Identify which cell holds the provided text, then report its [x, y] central coordinate. 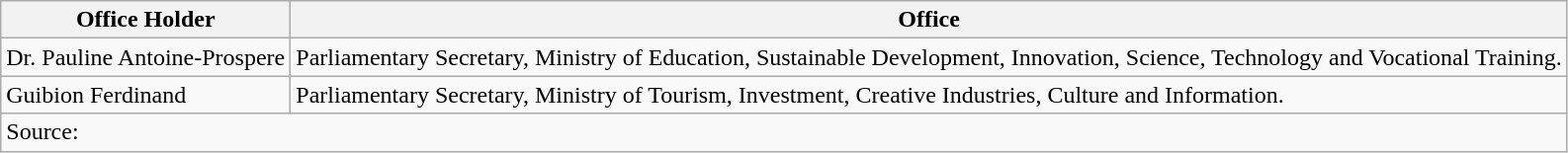
Parliamentary Secretary, Ministry of Education, Sustainable Development, Innovation, Science, Technology and Vocational Training. [929, 57]
Parliamentary Secretary, Ministry of Tourism, Investment, Creative Industries, Culture and Information. [929, 95]
Source: [785, 132]
Guibion Ferdinand [146, 95]
Office Holder [146, 20]
Dr. Pauline Antoine-Prospere [146, 57]
Office [929, 20]
